Capture the cell that displays the provided text and extract its [x, y] central coordinate. 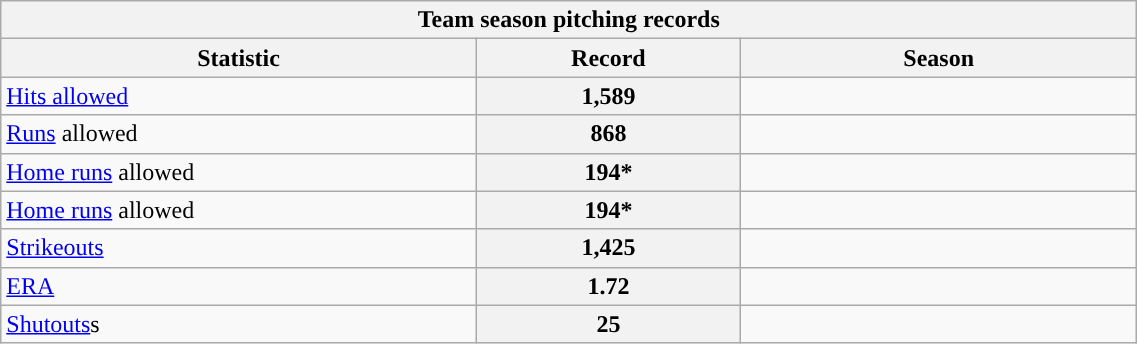
Record [608, 58]
Season [939, 58]
Shutoutss [239, 324]
Hits allowed [239, 96]
1,425 [608, 248]
1.72 [608, 286]
Team season pitching records [569, 20]
Strikeouts [239, 248]
868 [608, 134]
25 [608, 324]
Runs allowed [239, 134]
1,589 [608, 96]
ERA [239, 286]
Statistic [239, 58]
